Identify which cell holds the provided text, then report its [X, Y] central coordinate. 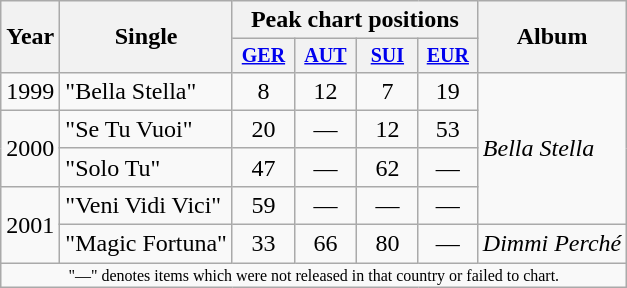
1999 [30, 91]
"Magic Fortuna" [146, 244]
19 [448, 91]
66 [325, 244]
EUR [448, 56]
"Veni Vidi Vici" [146, 205]
"Solo Tu" [146, 167]
Album [552, 37]
Dimmi Perché [552, 244]
Year [30, 37]
Peak chart positions [354, 20]
GER [263, 56]
2000 [30, 148]
47 [263, 167]
Single [146, 37]
59 [263, 205]
SUI [387, 56]
80 [387, 244]
Bella Stella [552, 148]
"Bella Stella" [146, 91]
33 [263, 244]
20 [263, 129]
2001 [30, 224]
7 [387, 91]
"Se Tu Vuoi" [146, 129]
AUT [325, 56]
62 [387, 167]
53 [448, 129]
"—" denotes items which were not released in that country or failed to chart. [314, 275]
8 [263, 91]
